Find where the given text appears and provide that cell's center as [X, Y] coordinate. 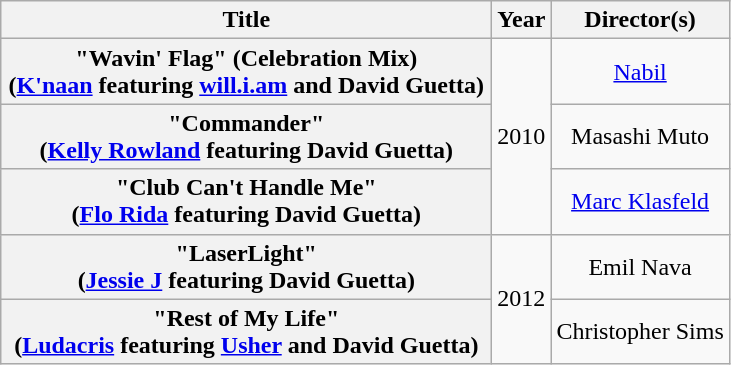
"Wavin' Flag" (Celebration Mix) (K'naan featuring will.i.am and David Guetta) [246, 72]
2012 [522, 299]
2010 [522, 136]
Masashi Muto [640, 136]
"LaserLight" (Jessie J featuring David Guetta) [246, 266]
Year [522, 20]
"Commander" (Kelly Rowland featuring David Guetta) [246, 136]
Christopher Sims [640, 332]
Title [246, 20]
"Club Can't Handle Me" (Flo Rida featuring David Guetta) [246, 202]
Director(s) [640, 20]
"Rest of My Life" (Ludacris featuring Usher and David Guetta) [246, 332]
Emil Nava [640, 266]
Marc Klasfeld [640, 202]
Nabil [640, 72]
